Return [X, Y] of the center of cell containing provided text 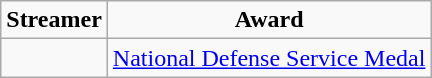
Streamer [54, 20]
National Defense Service Medal [269, 58]
Award [269, 20]
